Pinpoint the cell where the given text exists, returning its (x, y) midpoint coordinate. 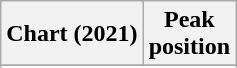
Peakposition (189, 34)
Chart (2021) (72, 34)
